Output the [X, Y] coordinate of the center of the cell containing the given text.  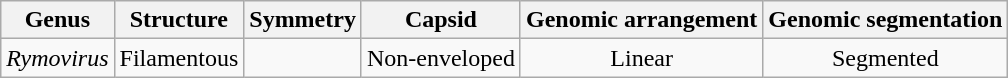
Symmetry [303, 20]
Filamentous [179, 58]
Segmented [886, 58]
Structure [179, 20]
Genus [58, 20]
Rymovirus [58, 58]
Genomic segmentation [886, 20]
Linear [641, 58]
Capsid [440, 20]
Genomic arrangement [641, 20]
Non-enveloped [440, 58]
